Return (x, y) of the center of cell containing provided text 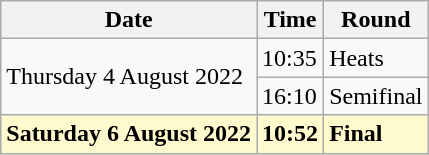
Round (376, 20)
Date (129, 20)
16:10 (290, 96)
Final (376, 134)
Time (290, 20)
Semifinal (376, 96)
10:52 (290, 134)
Heats (376, 58)
10:35 (290, 58)
Thursday 4 August 2022 (129, 77)
Saturday 6 August 2022 (129, 134)
